Extract the [x, y] coordinate from the center of the cell holding the provided text.  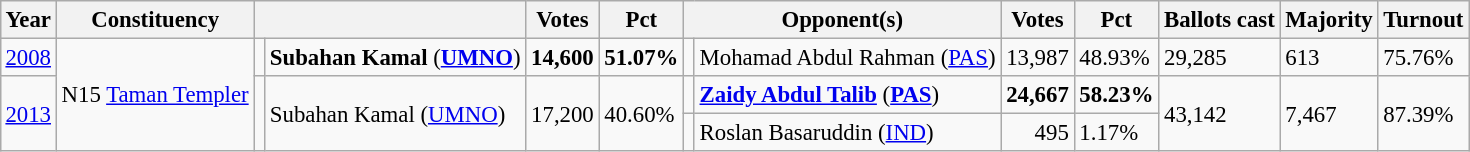
24,667 [1038, 95]
51.07% [642, 57]
29,285 [1220, 57]
43,142 [1220, 114]
Ballots cast [1220, 20]
17,200 [562, 114]
Constituency [155, 20]
40.60% [642, 114]
48.93% [1116, 57]
Mohamad Abdul Rahman (PAS) [848, 57]
1.17% [1116, 133]
N15 Taman Templer [155, 94]
Roslan Basaruddin (IND) [848, 133]
58.23% [1116, 95]
Turnout [1424, 20]
13,987 [1038, 57]
Zaidy Abdul Talib (PAS) [848, 95]
14,600 [562, 57]
495 [1038, 133]
2013 [28, 114]
87.39% [1424, 114]
613 [1329, 57]
7,467 [1329, 114]
75.76% [1424, 57]
Year [28, 20]
Opponent(s) [842, 20]
2008 [28, 57]
Majority [1329, 20]
